Output the [X, Y] coordinate of the center of the cell containing the given text.  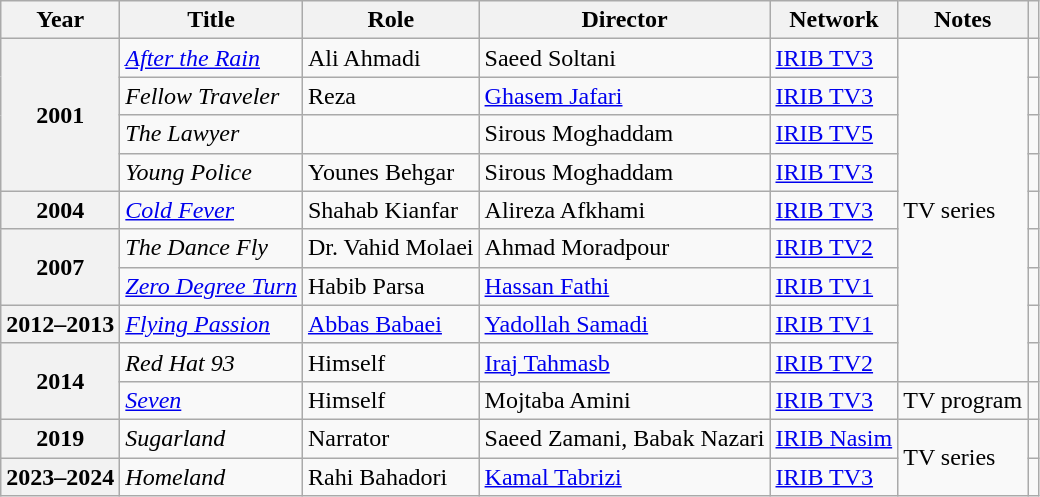
2007 [60, 267]
Yadollah Samadi [624, 324]
Sugarland [212, 438]
Younes Behgar [390, 172]
Seven [212, 400]
Ali Ahmadi [390, 58]
Rahi Bahadori [390, 477]
Dr. Vahid Molaei [390, 248]
Abbas Babaei [390, 324]
Title [212, 20]
2012–2013 [60, 324]
Saeed Soltani [624, 58]
Year [60, 20]
2019 [60, 438]
Ghasem Jafari [624, 96]
Saeed Zamani, Babak Nazari [624, 438]
Reza [390, 96]
Habib Parsa [390, 286]
2001 [60, 115]
Shahab Kianfar [390, 210]
Zero Degree Turn [212, 286]
Red Hat 93 [212, 362]
2004 [60, 210]
The Lawyer [212, 134]
Homeland [212, 477]
After the Rain [212, 58]
Alireza Afkhami [624, 210]
The Dance Fly [212, 248]
2014 [60, 381]
TV program [963, 400]
Kamal Tabrizi [624, 477]
Role [390, 20]
Iraj Tahmasb [624, 362]
IRIB TV5 [834, 134]
Director [624, 20]
Mojtaba Amini [624, 400]
Cold Fever [212, 210]
Notes [963, 20]
Young Police [212, 172]
Narrator [390, 438]
IRIB Nasim [834, 438]
2023–2024 [60, 477]
Fellow Traveler [212, 96]
Ahmad Moradpour [624, 248]
Flying Passion [212, 324]
Hassan Fathi [624, 286]
Network [834, 20]
